Extract the [X, Y] coordinate from the center of the cell holding the provided text.  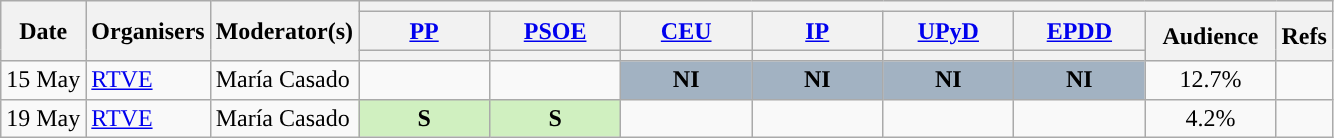
12.7% [1210, 80]
PSOE [556, 31]
Audience [1210, 36]
UPyD [948, 31]
19 May [44, 118]
Date [44, 31]
Organisers [148, 31]
PP [424, 31]
4.2% [1210, 118]
15 May [44, 80]
Refs [1304, 36]
CEU [686, 31]
IP [818, 31]
EPDD [1080, 31]
Moderator(s) [284, 31]
